Scan for the cell matching the given text and deliver its [X, Y] coordinate at center. 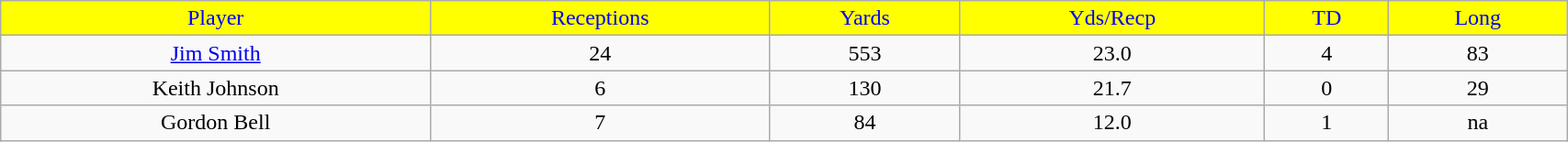
4 [1326, 53]
TD [1326, 18]
130 [865, 88]
Player [216, 18]
Yards [865, 18]
84 [865, 123]
83 [1478, 53]
6 [601, 88]
21.7 [1112, 88]
Gordon Bell [216, 123]
7 [601, 123]
0 [1326, 88]
24 [601, 53]
29 [1478, 88]
553 [865, 53]
12.0 [1112, 123]
1 [1326, 123]
23.0 [1112, 53]
na [1478, 123]
Long [1478, 18]
Jim Smith [216, 53]
Keith Johnson [216, 88]
Receptions [601, 18]
Yds/Recp [1112, 18]
